Pinpoint the cell where the given text exists, returning its (x, y) midpoint coordinate. 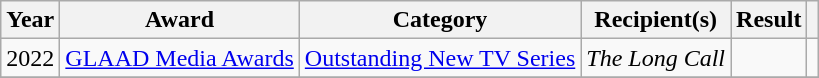
Result (769, 20)
GLAAD Media Awards (180, 58)
The Long Call (656, 58)
Outstanding New TV Series (440, 58)
Year (30, 20)
2022 (30, 58)
Category (440, 20)
Recipient(s) (656, 20)
Award (180, 20)
